Detect which cell encompasses the target text, then output its [x, y] center coordinate. 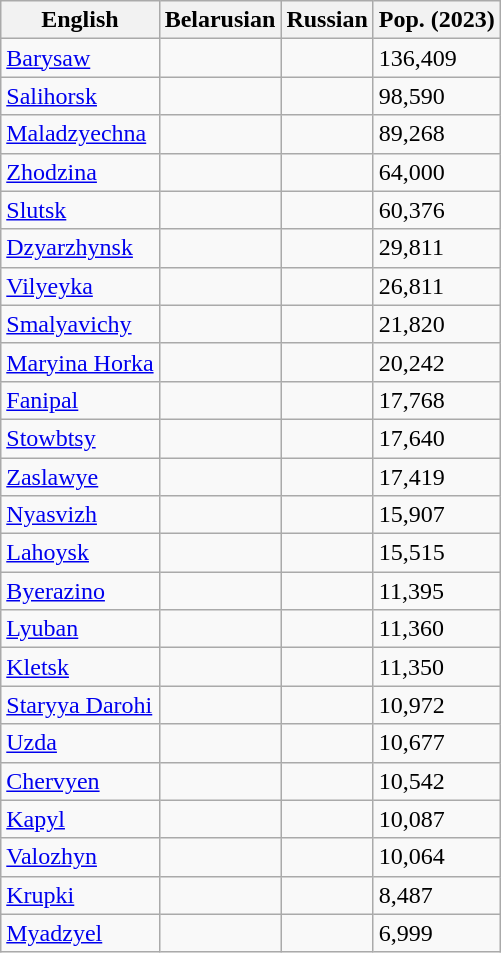
Barysaw [80, 58]
Fanipal [80, 400]
17,419 [436, 477]
English [80, 20]
Stowbtsy [80, 438]
Byerazino [80, 591]
Uzda [80, 743]
10,087 [436, 819]
64,000 [436, 172]
Russian [327, 20]
89,268 [436, 134]
15,515 [436, 553]
17,640 [436, 438]
11,360 [436, 629]
Pop. (2023) [436, 20]
Smalyavichy [80, 324]
Kapyl [80, 819]
17,768 [436, 400]
Slutsk [80, 210]
Dzyarzhynsk [80, 248]
10,542 [436, 781]
Zaslawye [80, 477]
8,487 [436, 895]
20,242 [436, 362]
Belarusian [220, 20]
Kletsk [80, 667]
Krupki [80, 895]
Zhodzina [80, 172]
Chervyen [80, 781]
10,064 [436, 857]
10,972 [436, 705]
10,677 [436, 743]
21,820 [436, 324]
Salihorsk [80, 96]
Valozhyn [80, 857]
Nyasvizh [80, 515]
Vilyeyka [80, 286]
15,907 [436, 515]
29,811 [436, 248]
11,395 [436, 591]
Staryya Darohi [80, 705]
136,409 [436, 58]
98,590 [436, 96]
Maladzyechna [80, 134]
Maryina Horka [80, 362]
Lahoysk [80, 553]
26,811 [436, 286]
6,999 [436, 933]
11,350 [436, 667]
Myadzyel [80, 933]
60,376 [436, 210]
Lyuban [80, 629]
